For the text-containing cell, return its midpoint in (X, Y) coordinate format. 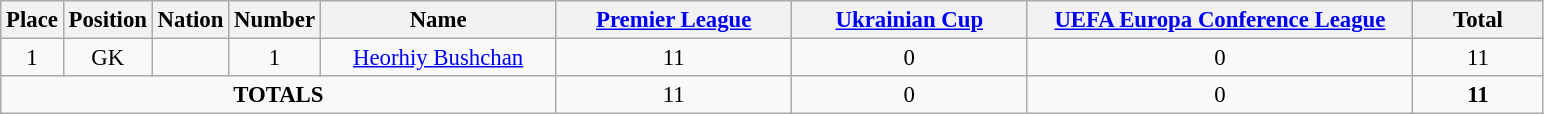
Number (275, 20)
Position (108, 20)
GK (108, 58)
UEFA Europa Conference League (1220, 20)
Nation (190, 20)
Premier League (674, 20)
Total (1478, 20)
TOTALS (278, 95)
Name (438, 20)
Heorhiy Bushchan (438, 58)
Place (32, 20)
Ukrainian Cup (910, 20)
